Determine the (x, y) coordinate at the center of the cell enclosing the given text.  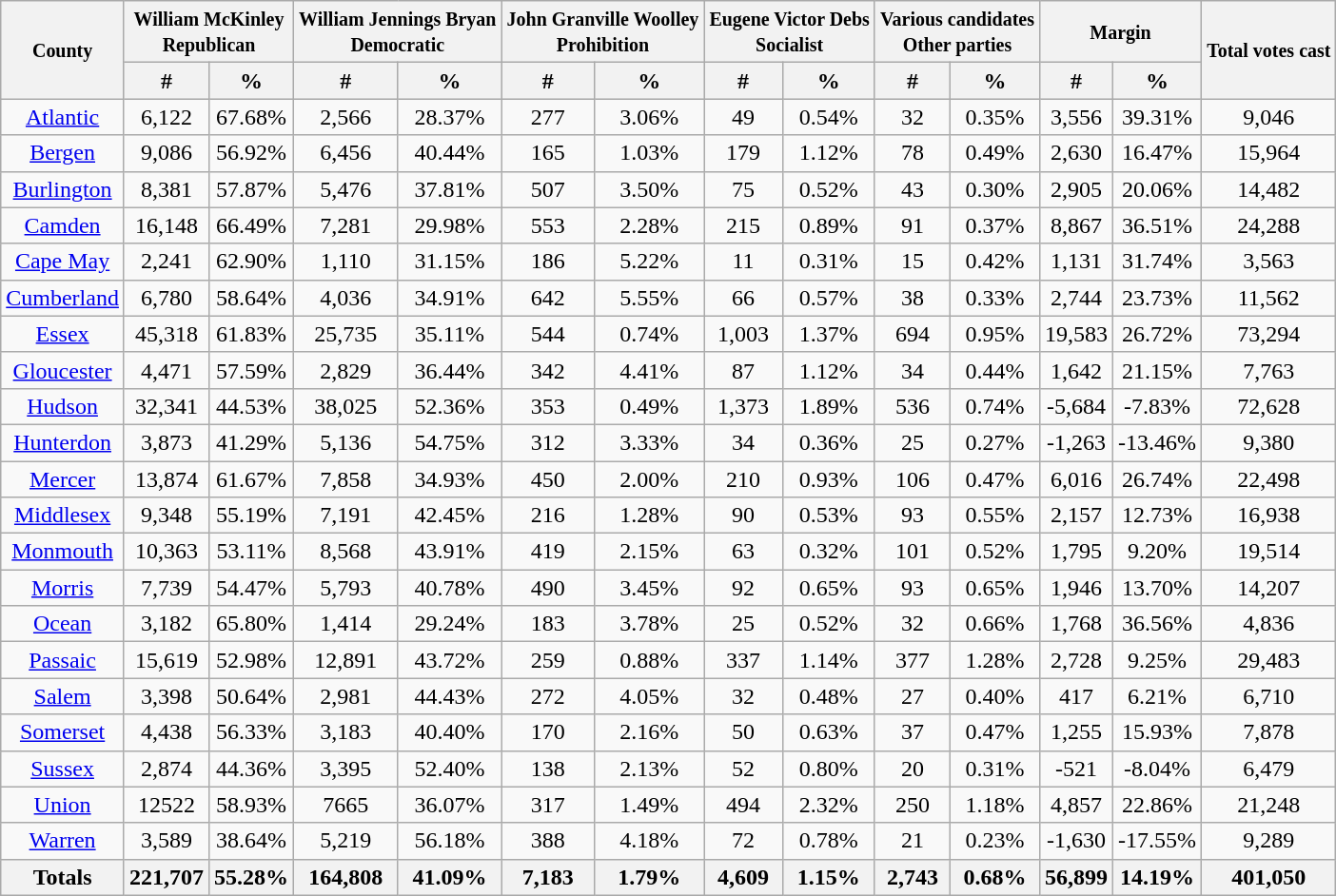
2,874 (166, 769)
43 (912, 189)
50 (743, 732)
4.05% (649, 696)
0.42% (995, 262)
1,003 (743, 334)
Hudson (63, 406)
4,438 (166, 732)
0.53% (828, 516)
90 (743, 516)
16,938 (1269, 516)
87 (743, 370)
19,514 (1269, 552)
55.19% (251, 516)
2,829 (346, 370)
553 (548, 225)
544 (548, 334)
2.15% (649, 552)
3,589 (166, 841)
0.55% (995, 516)
5,219 (346, 841)
62.90% (251, 262)
15,964 (1269, 153)
1.37% (828, 334)
0.78% (828, 841)
7,281 (346, 225)
312 (548, 442)
277 (548, 117)
2,905 (1075, 189)
-521 (1075, 769)
37.81% (449, 189)
4,857 (1075, 805)
40.40% (449, 732)
536 (912, 406)
Camden (63, 225)
William McKinleyRepublican (208, 32)
1.03% (649, 153)
Eugene Victor DebsSocialist (790, 32)
44.43% (449, 696)
66 (743, 298)
52 (743, 769)
Passaic (63, 660)
2,566 (346, 117)
Middlesex (63, 516)
15,619 (166, 660)
22,498 (1269, 478)
259 (548, 660)
179 (743, 153)
3.78% (649, 624)
Total votes cast (1269, 49)
353 (548, 406)
3.45% (649, 588)
106 (912, 478)
0.40% (995, 696)
Gloucester (63, 370)
15.93% (1157, 732)
0.35% (995, 117)
215 (743, 225)
21,248 (1269, 805)
170 (548, 732)
3,556 (1075, 117)
William Jennings BryanDemocratic (398, 32)
0.44% (995, 370)
75 (743, 189)
12,891 (346, 660)
12522 (166, 805)
28.37% (449, 117)
1,946 (1075, 588)
0.27% (995, 442)
Monmouth (63, 552)
3,182 (166, 624)
19,583 (1075, 334)
6,780 (166, 298)
216 (548, 516)
1,110 (346, 262)
11,562 (1269, 298)
5.55% (649, 298)
63 (743, 552)
52.98% (251, 660)
210 (743, 478)
1,255 (1075, 732)
3.06% (649, 117)
183 (548, 624)
36.07% (449, 805)
44.36% (251, 769)
1.14% (828, 660)
56.33% (251, 732)
186 (548, 262)
2,981 (346, 696)
21 (912, 841)
49 (743, 117)
0.32% (828, 552)
2.00% (649, 478)
54.47% (251, 588)
401,050 (1269, 877)
-13.46% (1157, 442)
29,483 (1269, 660)
317 (548, 805)
0.88% (649, 660)
44.53% (251, 406)
5,136 (346, 442)
Mercer (63, 478)
40.78% (449, 588)
22.86% (1157, 805)
27 (912, 696)
8,568 (346, 552)
61.67% (251, 478)
7,739 (166, 588)
8,867 (1075, 225)
13.70% (1157, 588)
Sussex (63, 769)
388 (548, 841)
4.18% (649, 841)
2.16% (649, 732)
0.95% (995, 334)
26.72% (1157, 334)
642 (548, 298)
35.11% (449, 334)
54.75% (449, 442)
342 (548, 370)
50.64% (251, 696)
24,288 (1269, 225)
0.48% (828, 696)
56.92% (251, 153)
5,476 (346, 189)
39.31% (1157, 117)
0.57% (828, 298)
-8.04% (1157, 769)
450 (548, 478)
16,148 (166, 225)
2,728 (1075, 660)
9.25% (1157, 660)
0.66% (995, 624)
5,793 (346, 588)
55.28% (251, 877)
34.91% (449, 298)
0.23% (995, 841)
3,563 (1269, 262)
1,131 (1075, 262)
John Granville WoolleyProhibition (603, 32)
9,380 (1269, 442)
Union (63, 805)
37 (912, 732)
7,878 (1269, 732)
Margin (1120, 32)
419 (548, 552)
7665 (346, 805)
52.40% (449, 769)
4,471 (166, 370)
31.15% (449, 262)
7,763 (1269, 370)
8,381 (166, 189)
337 (743, 660)
Morris (63, 588)
Ocean (63, 624)
6,710 (1269, 696)
Bergen (63, 153)
1,768 (1075, 624)
29.24% (449, 624)
1,373 (743, 406)
507 (548, 189)
57.87% (251, 189)
1.89% (828, 406)
10,363 (166, 552)
20.06% (1157, 189)
1.49% (649, 805)
91 (912, 225)
57.59% (251, 370)
250 (912, 805)
72,628 (1269, 406)
0.80% (828, 769)
73,294 (1269, 334)
34.93% (449, 478)
-1,263 (1075, 442)
2.13% (649, 769)
58.93% (251, 805)
7,191 (346, 516)
23.73% (1157, 298)
36.56% (1157, 624)
0.30% (995, 189)
Cape May (63, 262)
66.49% (251, 225)
0.33% (995, 298)
25,735 (346, 334)
6,016 (1075, 478)
3.33% (649, 442)
6,456 (346, 153)
1,414 (346, 624)
58.64% (251, 298)
13,874 (166, 478)
377 (912, 660)
3.50% (649, 189)
9,289 (1269, 841)
41.29% (251, 442)
164,808 (346, 877)
1.79% (649, 877)
Salem (63, 696)
694 (912, 334)
9,046 (1269, 117)
65.80% (251, 624)
417 (1075, 696)
4.41% (649, 370)
43.72% (449, 660)
7,183 (548, 877)
0.89% (828, 225)
26.74% (1157, 478)
16.47% (1157, 153)
0.37% (995, 225)
38,025 (346, 406)
9,086 (166, 153)
-5,684 (1075, 406)
32,341 (166, 406)
0.36% (828, 442)
41.09% (449, 877)
56.18% (449, 841)
-1,630 (1075, 841)
494 (743, 805)
2,241 (166, 262)
3,183 (346, 732)
31.74% (1157, 262)
43.91% (449, 552)
14,482 (1269, 189)
45,318 (166, 334)
1,642 (1075, 370)
Hunterdon (63, 442)
5.22% (649, 262)
36.51% (1157, 225)
21.15% (1157, 370)
14,207 (1269, 588)
15 (912, 262)
Various candidatesOther parties (957, 32)
Totals (63, 877)
101 (912, 552)
Somerset (63, 732)
3,873 (166, 442)
9.20% (1157, 552)
3,398 (166, 696)
0.54% (828, 117)
78 (912, 153)
0.93% (828, 478)
4,836 (1269, 624)
2.28% (649, 225)
-17.55% (1157, 841)
20 (912, 769)
1,795 (1075, 552)
138 (548, 769)
38 (912, 298)
1.18% (995, 805)
2,157 (1075, 516)
Essex (63, 334)
4,609 (743, 877)
2,630 (1075, 153)
12.73% (1157, 516)
0.63% (828, 732)
0.68% (995, 877)
7,858 (346, 478)
6,122 (166, 117)
Atlantic (63, 117)
9,348 (166, 516)
61.83% (251, 334)
40.44% (449, 153)
County (63, 49)
4,036 (346, 298)
53.11% (251, 552)
3,395 (346, 769)
490 (548, 588)
14.19% (1157, 877)
2.32% (828, 805)
52.36% (449, 406)
272 (548, 696)
2,744 (1075, 298)
Warren (63, 841)
165 (548, 153)
29.98% (449, 225)
56,899 (1075, 877)
92 (743, 588)
221,707 (166, 877)
Cumberland (63, 298)
67.68% (251, 117)
72 (743, 841)
11 (743, 262)
-7.83% (1157, 406)
6,479 (1269, 769)
6.21% (1157, 696)
42.45% (449, 516)
2,743 (912, 877)
36.44% (449, 370)
38.64% (251, 841)
Burlington (63, 189)
1.15% (828, 877)
